Output the (x, y) coordinate of the center of the cell containing the given text.  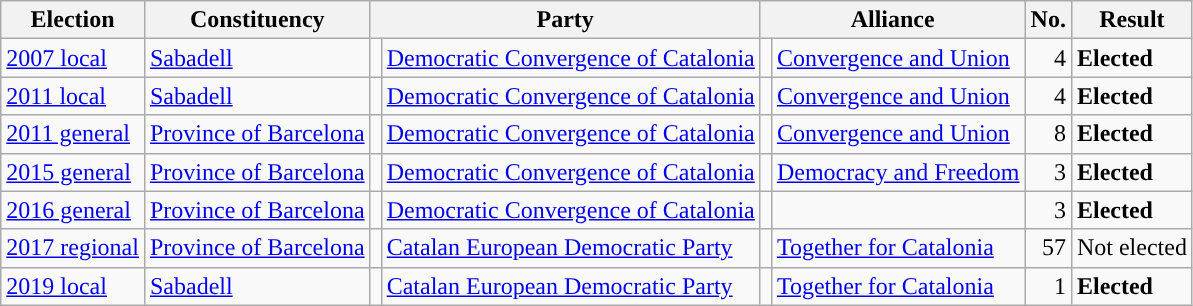
2016 general (73, 210)
1 (1048, 286)
Result (1132, 20)
8 (1048, 134)
Party (565, 20)
57 (1048, 248)
2011 general (73, 134)
Alliance (892, 20)
Election (73, 20)
Not elected (1132, 248)
2019 local (73, 286)
2017 regional (73, 248)
Constituency (257, 20)
No. (1048, 20)
2011 local (73, 96)
Democracy and Freedom (898, 172)
2015 general (73, 172)
2007 local (73, 58)
